Locate the cell with the specified text and output its (X, Y) center coordinate. 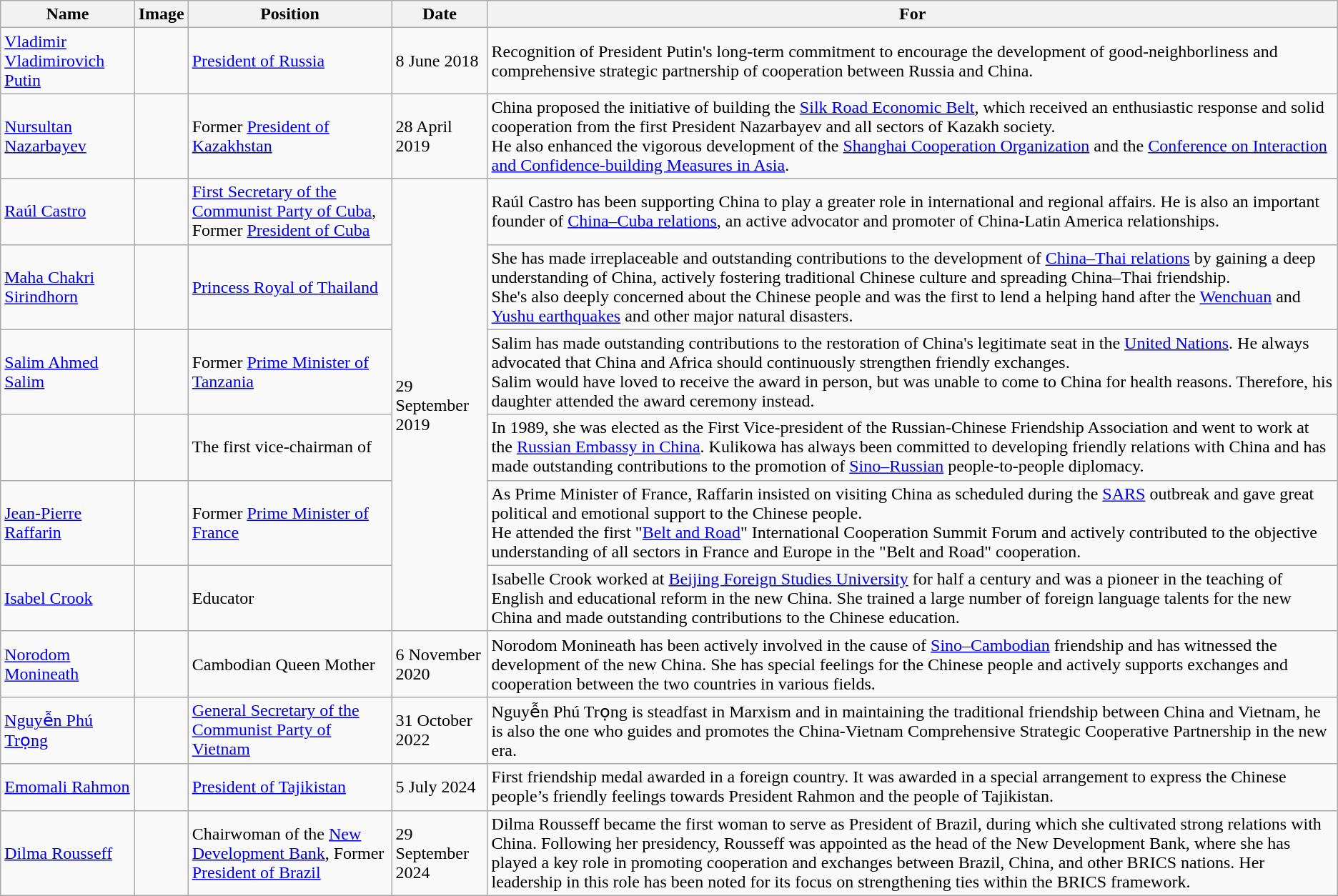
8 June 2018 (440, 61)
Raúl Castro (67, 211)
Former Prime Minister of France (290, 523)
Emomali Rahmon (67, 787)
Former Prime Minister of Tanzania (290, 372)
Isabel Crook (67, 598)
For (912, 14)
The first vice-chairman of (290, 447)
Name (67, 14)
General Secretary of the Communist Party of Vietnam (290, 730)
Vladimir Vladimirovich Putin (67, 61)
Nursultan Nazarbayev (67, 136)
Nguyễn Phú Trọng (67, 730)
Chairwoman of the New Development Bank, Former President of Brazil (290, 853)
Date (440, 14)
31 October 2022 (440, 730)
President of Tajikistan (290, 787)
President of Russia (290, 61)
Princess Royal of Thailand (290, 287)
Norodom Monineath (67, 664)
Former President of Kazakhstan (290, 136)
Position (290, 14)
Maha Chakri Sirindhorn (67, 287)
Image (162, 14)
First Secretary of the Communist Party of Cuba, Former President of Cuba (290, 211)
6 November 2020 (440, 664)
Educator (290, 598)
Cambodian Queen Mother (290, 664)
5 July 2024 (440, 787)
Dilma Rousseff (67, 853)
Jean-Pierre Raffarin (67, 523)
29 September 2024 (440, 853)
Salim Ahmed Salim (67, 372)
28 April 2019 (440, 136)
29 September 2019 (440, 404)
